Determine the [x, y] coordinate at the center of the cell enclosing the given text.  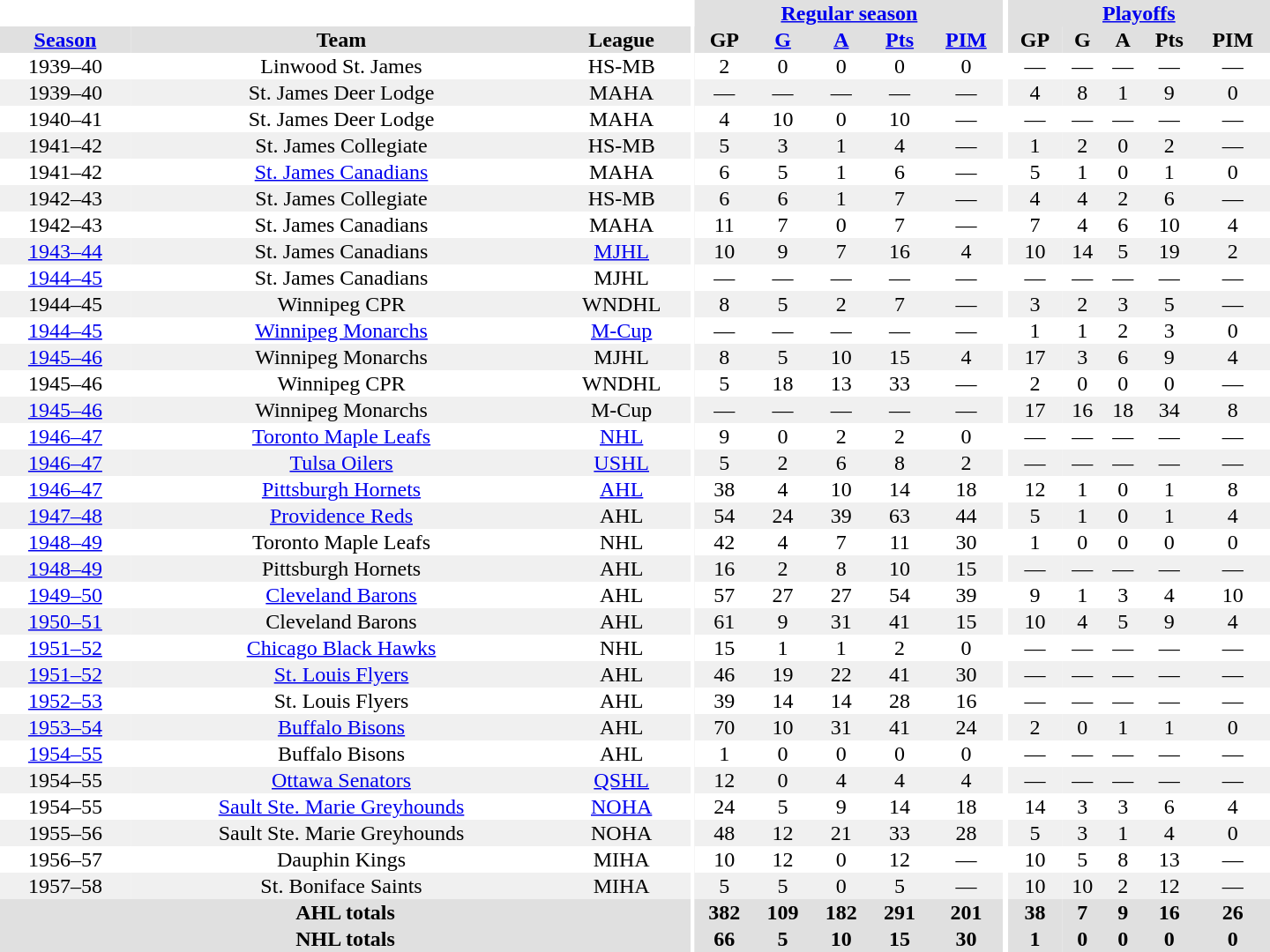
1940–41 [65, 119]
QSHL [621, 780]
382 [724, 912]
34 [1169, 410]
26 [1233, 912]
1949–50 [65, 595]
1943–44 [65, 251]
USHL [621, 463]
1956–57 [65, 859]
Season [65, 40]
70 [724, 727]
1957–58 [65, 886]
1955–56 [65, 833]
AHL totals [346, 912]
66 [724, 939]
182 [841, 912]
63 [900, 516]
Playoffs [1139, 13]
NHL totals [346, 939]
Team [341, 40]
Dauphin Kings [341, 859]
1947–48 [65, 516]
44 [966, 516]
Regular season [848, 13]
21 [841, 833]
1952–53 [65, 701]
46 [724, 674]
1950–51 [65, 621]
109 [782, 912]
Providence Reds [341, 516]
St. Boniface Saints [341, 886]
League [621, 40]
Chicago Black Hawks [341, 648]
61 [724, 621]
48 [724, 833]
201 [966, 912]
1953–54 [65, 727]
Tulsa Oilers [341, 463]
Linwood St. James [341, 66]
22 [841, 674]
291 [900, 912]
57 [724, 595]
Ottawa Senators [341, 780]
42 [724, 542]
